Search for the cell housing the specified text and yield its [x, y] center coordinate. 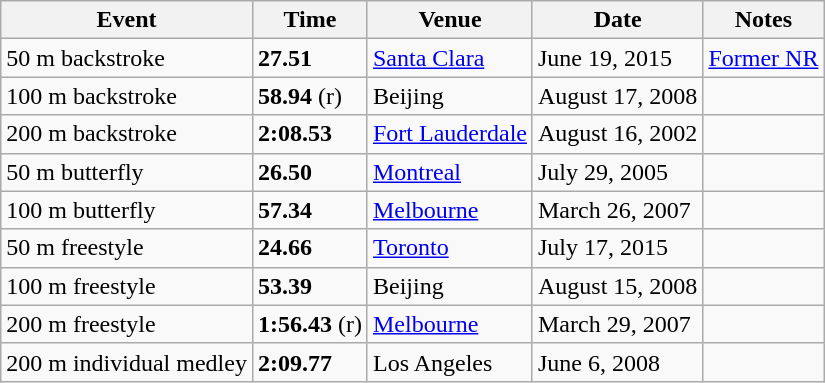
200 m freestyle [127, 324]
Event [127, 20]
100 m butterfly [127, 210]
March 26, 2007 [617, 210]
June 19, 2015 [617, 58]
Former NR [764, 58]
57.34 [310, 210]
June 6, 2008 [617, 362]
27.51 [310, 58]
Montreal [450, 172]
Time [310, 20]
Los Angeles [450, 362]
200 m individual medley [127, 362]
100 m backstroke [127, 96]
Fort Lauderdale [450, 134]
August 16, 2002 [617, 134]
24.66 [310, 248]
1:56.43 (r) [310, 324]
26.50 [310, 172]
Santa Clara [450, 58]
August 15, 2008 [617, 286]
March 29, 2007 [617, 324]
50 m butterfly [127, 172]
100 m freestyle [127, 286]
Date [617, 20]
2:08.53 [310, 134]
Venue [450, 20]
50 m freestyle [127, 248]
53.39 [310, 286]
July 29, 2005 [617, 172]
July 17, 2015 [617, 248]
2:09.77 [310, 362]
200 m backstroke [127, 134]
Notes [764, 20]
58.94 (r) [310, 96]
Toronto [450, 248]
August 17, 2008 [617, 96]
50 m backstroke [127, 58]
